Provide the [X, Y] coordinate of the cell's center where the given text is located.  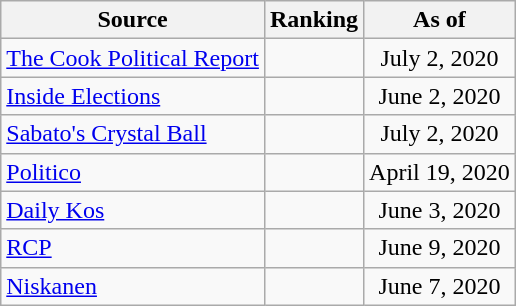
The Cook Political Report [133, 58]
RCP [133, 248]
April 19, 2020 [440, 172]
June 7, 2020 [440, 286]
Politico [133, 172]
Inside Elections [133, 96]
Sabato's Crystal Ball [133, 134]
Niskanen [133, 286]
As of [440, 20]
June 3, 2020 [440, 210]
Daily Kos [133, 210]
June 9, 2020 [440, 248]
Source [133, 20]
Ranking [314, 20]
June 2, 2020 [440, 96]
